Search for the cell housing the specified text and yield its (x, y) center coordinate. 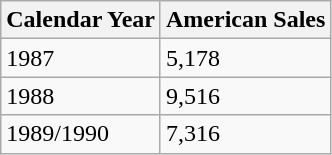
9,516 (245, 96)
Calendar Year (81, 20)
1989/1990 (81, 134)
5,178 (245, 58)
American Sales (245, 20)
7,316 (245, 134)
1988 (81, 96)
1987 (81, 58)
